Search for the cell housing the specified text and yield its (X, Y) center coordinate. 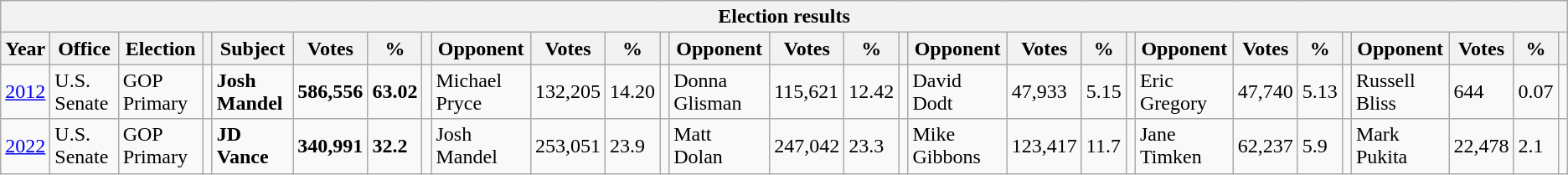
Office (84, 49)
Mike Gibbons (957, 146)
5.15 (1104, 92)
586,556 (330, 92)
5.13 (1320, 92)
Matt Dolan (720, 146)
32.2 (395, 146)
2022 (25, 146)
253,051 (568, 146)
14.20 (633, 92)
12.42 (871, 92)
Russell Bliss (1400, 92)
62,237 (1265, 146)
63.02 (395, 92)
0.07 (1536, 92)
2.1 (1536, 146)
Eric Gregory (1184, 92)
Mark Pukita (1400, 146)
47,933 (1044, 92)
23.9 (633, 146)
132,205 (568, 92)
Donna Glisman (720, 92)
5.9 (1320, 146)
2012 (25, 92)
Election (161, 49)
JD Vance (253, 146)
123,417 (1044, 146)
Year (25, 49)
Jane Timken (1184, 146)
340,991 (330, 146)
Subject (253, 49)
David Dodt (957, 92)
247,042 (807, 146)
115,621 (807, 92)
23.3 (871, 146)
644 (1481, 92)
Election results (784, 17)
47,740 (1265, 92)
22,478 (1481, 146)
Michael Pryce (481, 92)
11.7 (1104, 146)
